Provide the (X, Y) coordinate of the cell's center where the given text is located.  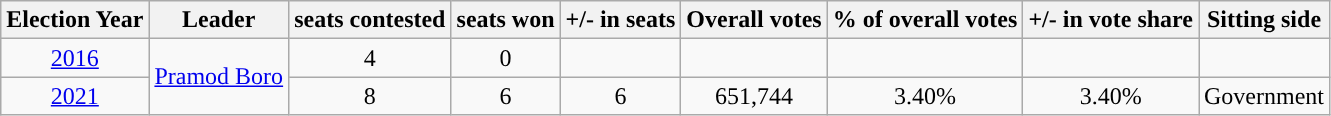
651,744 (754, 96)
2016 (75, 58)
% of overall votes (925, 20)
seats contested (370, 20)
Sitting side (1264, 20)
Leader (219, 20)
2021 (75, 96)
0 (506, 58)
Overall votes (754, 20)
+/- in seats (620, 20)
8 (370, 96)
seats won (506, 20)
Pramod Boro (219, 77)
Election Year (75, 20)
4 (370, 58)
Government (1264, 96)
+/- in vote share (1111, 20)
